Return [X, Y] of the center of cell containing provided text 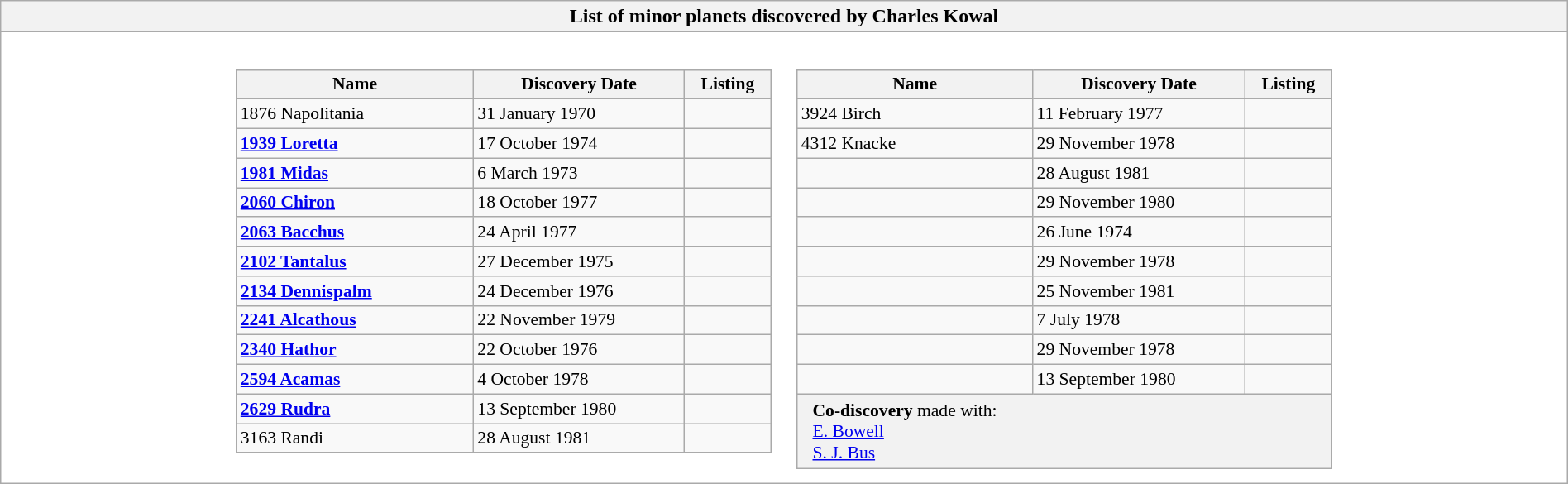
1939 Loretta [356, 143]
17 October 1974 [579, 143]
22 October 1976 [579, 350]
25 November 1981 [1140, 290]
6 March 1973 [579, 173]
22 November 1979 [579, 320]
2102 Tantalus [356, 261]
2594 Acamas [356, 379]
1981 Midas [356, 173]
27 December 1975 [579, 261]
List of minor planets discovered by Charles Kowal [784, 17]
4 October 1978 [579, 379]
2060 Chiron [356, 203]
7 July 1978 [1140, 320]
31 January 1970 [579, 114]
26 June 1974 [1140, 232]
11 February 1977 [1140, 114]
4312 Knacke [915, 143]
Co-discovery made with: E. Bowell S. J. Bus [1064, 431]
29 November 1980 [1140, 203]
1876 Napolitania [356, 114]
2340 Hathor [356, 350]
3163 Randi [356, 438]
2134 Dennispalm [356, 290]
2629 Rudra [356, 409]
24 April 1977 [579, 232]
2241 Alcathous [356, 320]
24 December 1976 [579, 290]
18 October 1977 [579, 203]
3924 Birch [915, 114]
2063 Bacchus [356, 232]
